Output the [x, y] coordinate of the center of the cell containing the given text.  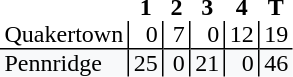
46 [276, 63]
12 [241, 35]
7 [176, 35]
Pennridge [64, 63]
25 [145, 63]
21 [207, 63]
Quakertown [64, 35]
19 [276, 35]
